Identify which cell holds the provided text, then report its (x, y) central coordinate. 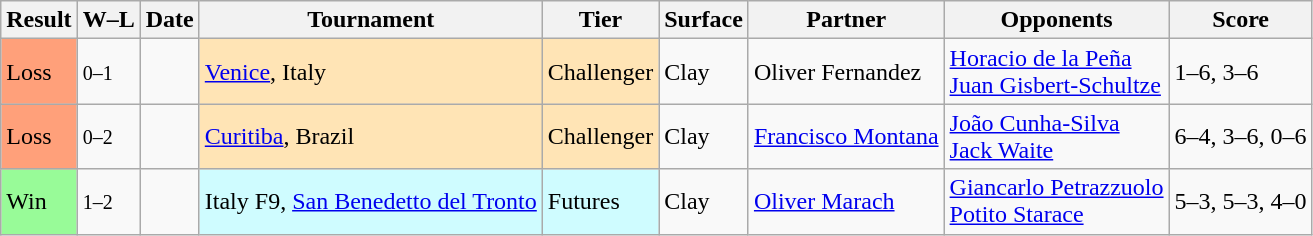
João Cunha-Silva Jack Waite (1056, 136)
Curitiba, Brazil (370, 136)
6–4, 3–6, 0–6 (1240, 136)
Date (170, 20)
1–2 (108, 202)
Surface (704, 20)
Francisco Montana (846, 136)
Horacio de la Peña Juan Gisbert-Schultze (1056, 72)
Venice, Italy (370, 72)
Oliver Marach (846, 202)
Partner (846, 20)
W–L (108, 20)
1–6, 3–6 (1240, 72)
5–3, 5–3, 4–0 (1240, 202)
Oliver Fernandez (846, 72)
Futures (600, 202)
Tier (600, 20)
Win (39, 202)
Result (39, 20)
Giancarlo Petrazzuolo Potito Starace (1056, 202)
Italy F9, San Benedetto del Tronto (370, 202)
Score (1240, 20)
0–1 (108, 72)
Opponents (1056, 20)
Tournament (370, 20)
0–2 (108, 136)
